Capture the cell that displays the provided text and extract its (X, Y) central coordinate. 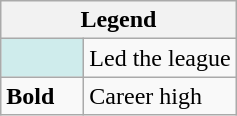
Legend (118, 20)
Led the league (160, 58)
Bold (42, 96)
Career high (160, 96)
